Output the [x, y] coordinate of the center of the cell containing the given text.  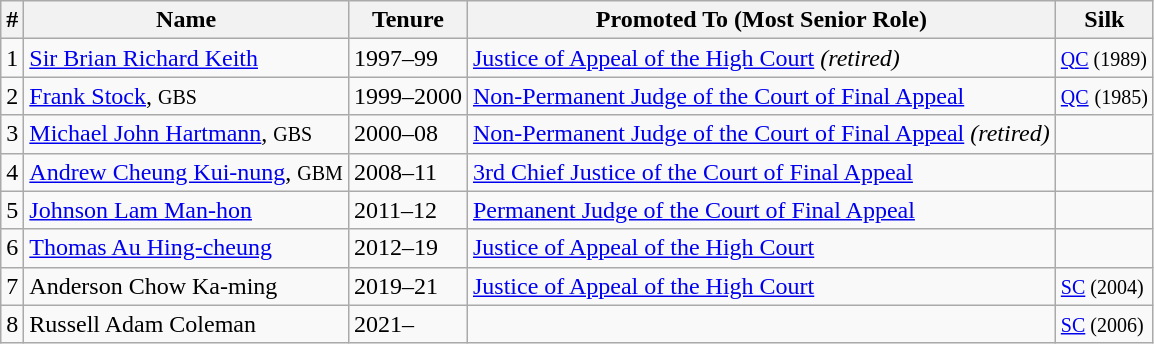
Justice of Appeal of the High Court (retired) [761, 58]
7 [12, 286]
2008–11 [408, 172]
2 [12, 96]
Andrew Cheung Kui-nung, GBM [186, 172]
QC (1989) [1104, 58]
8 [12, 324]
Frank Stock, GBS [186, 96]
QC (1985) [1104, 96]
Promoted To (Most Senior Role) [761, 20]
Name [186, 20]
Sir Brian Richard Keith [186, 58]
Michael John Hartmann, GBS [186, 134]
Non-Permanent Judge of the Court of Final Appeal [761, 96]
2000–08 [408, 134]
SC (2006) [1104, 324]
Tenure [408, 20]
1 [12, 58]
Permanent Judge of the Court of Final Appeal [761, 210]
5 [12, 210]
Johnson Lam Man-hon [186, 210]
2011–12 [408, 210]
3rd Chief Justice of the Court of Final Appeal [761, 172]
2019–21 [408, 286]
6 [12, 248]
2021– [408, 324]
Anderson Chow Ka-ming [186, 286]
Silk [1104, 20]
Russell Adam Coleman [186, 324]
3 [12, 134]
Non-Permanent Judge of the Court of Final Appeal (retired) [761, 134]
4 [12, 172]
# [12, 20]
SC (2004) [1104, 286]
2012–19 [408, 248]
1997–99 [408, 58]
1999–2000 [408, 96]
Thomas Au Hing-cheung [186, 248]
